Detect which cell encompasses the target text, then output its [x, y] center coordinate. 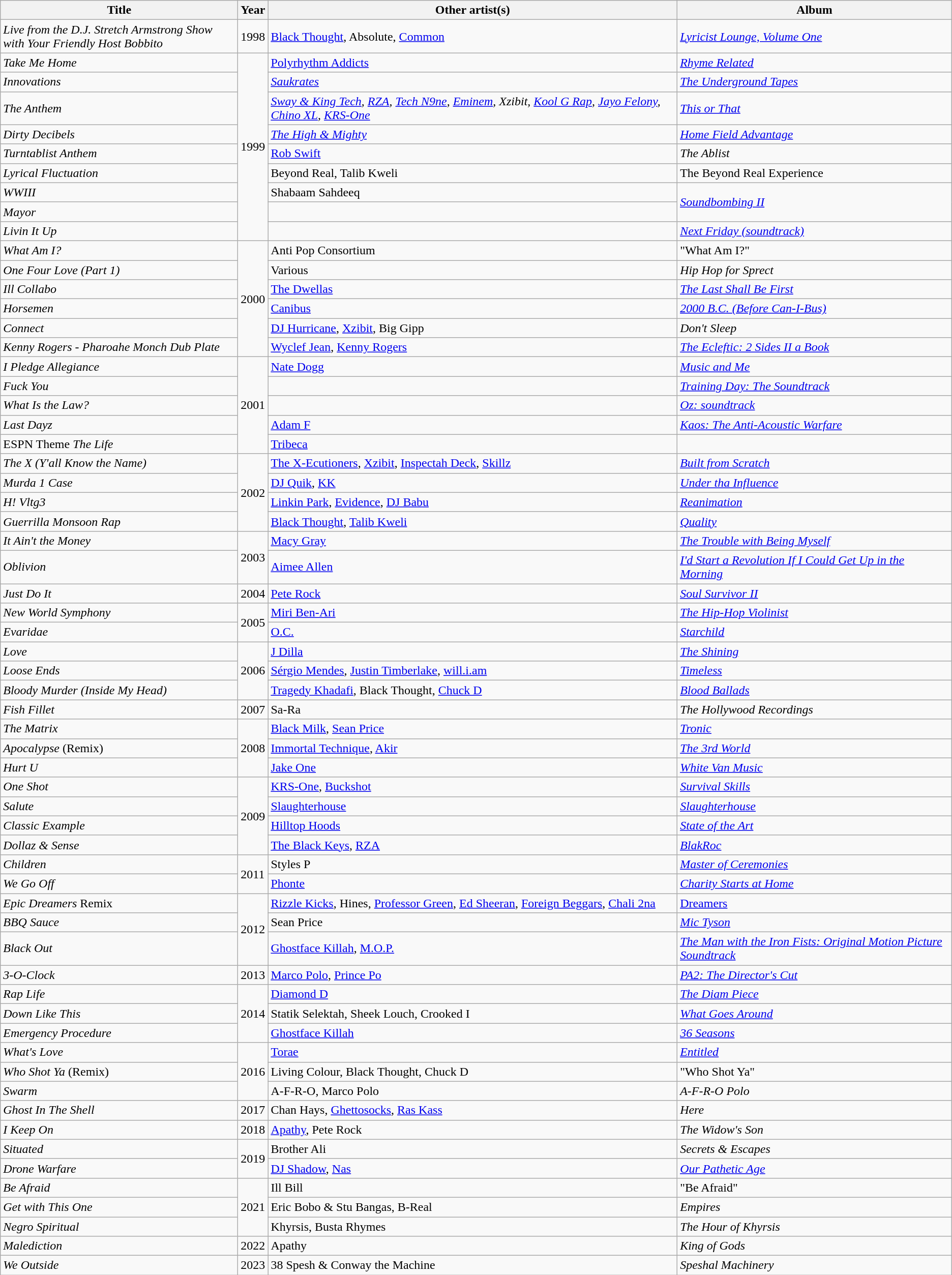
The X-Ecutioners, Xzibit, Inspectah Deck, Skillz [473, 463]
The Matrix [119, 729]
Swarm [119, 1091]
Here [815, 1110]
Get with This One [119, 1207]
Torae [473, 1052]
Ill Bill [473, 1188]
Survival Skills [815, 787]
The X (Y'all Know the Name) [119, 463]
2016 [253, 1072]
A-F-R-O, Marco Polo [473, 1091]
Built from Scratch [815, 463]
Charity Starts at Home [815, 883]
Soul Survivor II [815, 594]
Quality [815, 521]
What Am I? [119, 250]
Statik Selektah, Sheek Louch, Crooked I [473, 1014]
Oblivion [119, 567]
The Trouble with Being Myself [815, 541]
Pete Rock [473, 594]
Miri Ben-Ari [473, 613]
Rap Life [119, 994]
Lyricist Lounge, Volume One [815, 37]
It Ain't the Money [119, 541]
White Van Music [815, 767]
Classic Example [119, 825]
"Who Shot Ya" [815, 1072]
Ghostface Killah, M.O.P. [473, 949]
Fuck You [119, 386]
What Goes Around [815, 1014]
Emergency Procedure [119, 1033]
Saukrates [473, 82]
2003 [253, 557]
What's Love [119, 1052]
A-F-R-O Polo [815, 1091]
Immortal Technique, Akir [473, 748]
ESPN Theme The Life [119, 444]
BBQ Sauce [119, 923]
Malediction [119, 1246]
Empires [815, 1207]
38 Spesh & Conway the Machine [473, 1265]
Be Afraid [119, 1188]
Brother Ali [473, 1149]
PA2: The Director's Cut [815, 975]
Guerrilla Monsoon Rap [119, 521]
This or That [815, 108]
1998 [253, 37]
Horsemen [119, 309]
I'd Start a Revolution If I Could Get Up in the Morning [815, 567]
Live from the D.J. Stretch Armstrong Show with Your Friendly Host Bobbito [119, 37]
"What Am I?" [815, 250]
Secrets & Escapes [815, 1149]
Tronic [815, 729]
J Dilla [473, 651]
Marco Polo, Prince Po [473, 975]
The Shining [815, 651]
Dreamers [815, 903]
Last Dayz [119, 425]
Ill Collabo [119, 289]
Lyrical Fluctuation [119, 173]
Living Colour, Black Thought, Chuck D [473, 1072]
2019 [253, 1159]
Master of Ceremonies [815, 864]
Love [119, 651]
Salute [119, 806]
Canibus [473, 309]
Entitled [815, 1052]
Nate Dogg [473, 367]
2018 [253, 1130]
Sa-Ra [473, 709]
The Hollywood Recordings [815, 709]
2009 [253, 816]
2008 [253, 748]
Kenny Rogers - Pharoahe Monch Dub Plate [119, 347]
Apathy, Pete Rock [473, 1130]
The Hip-Hop Violinist [815, 613]
2021 [253, 1207]
The Hour of Khyrsis [815, 1226]
Eric Bobo & Stu Bangas, B-Real [473, 1207]
Title [119, 10]
Connect [119, 328]
I Keep On [119, 1130]
Rob Swift [473, 154]
2013 [253, 975]
Negro Spiritual [119, 1226]
Murda 1 Case [119, 483]
Linkin Park, Evidence, DJ Babu [473, 502]
2017 [253, 1110]
Blood Ballads [815, 690]
Polyrhythm Addicts [473, 63]
Mic Tyson [815, 923]
2023 [253, 1265]
Down Like This [119, 1014]
Diamond D [473, 994]
Who Shot Ya (Remix) [119, 1072]
Black Thought, Talib Kweli [473, 521]
The Diam Piece [815, 994]
Speshal Machinery [815, 1265]
One Shot [119, 787]
Beyond Real, Talib Kweli [473, 173]
Black Milk, Sean Price [473, 729]
Adam F [473, 425]
The High & Mighty [473, 134]
Chan Hays, Ghettosocks, Ras Kass [473, 1110]
Turntablist Anthem [119, 154]
Black Thought, Absolute, Common [473, 37]
Hip Hop for Sprect [815, 270]
Jake One [473, 767]
Oz: soundtrack [815, 405]
Wyclef Jean, Kenny Rogers [473, 347]
The Underground Tapes [815, 82]
Various [473, 270]
2011 [253, 874]
Mayor [119, 212]
Bloody Murder (Inside My Head) [119, 690]
Hurt U [119, 767]
1999 [253, 147]
2012 [253, 929]
The Dwellas [473, 289]
DJ Shadow, Nas [473, 1168]
Apocalypse (Remix) [119, 748]
2007 [253, 709]
Innovations [119, 82]
Livin It Up [119, 231]
O.C. [473, 632]
One Four Love (Part 1) [119, 270]
2001 [253, 405]
KRS-One, Buckshot [473, 787]
BlakRoc [815, 845]
Ghost In The Shell [119, 1110]
Sway & King Tech, RZA, Tech N9ne, Eminem, Xzibit, Kool G Rap, Jayo Felony, Chino XL, KRS-One [473, 108]
Just Do It [119, 594]
Don't Sleep [815, 328]
Dirty Decibels [119, 134]
Fish Fillet [119, 709]
Children [119, 864]
The Anthem [119, 108]
Take Me Home [119, 63]
2000 B.C. (Before Can-I-Bus) [815, 309]
Next Friday (soundtrack) [815, 231]
2000 [253, 299]
I Pledge Allegiance [119, 367]
Music and Me [815, 367]
We Go Off [119, 883]
Tribeca [473, 444]
Other artist(s) [473, 10]
State of the Art [815, 825]
Dollaz & Sense [119, 845]
2014 [253, 1014]
Reanimation [815, 502]
The Ecleftic: 2 Sides II a Book [815, 347]
Situated [119, 1149]
Ghostface Killah [473, 1033]
Sérgio Mendes, Justin Timberlake, will.i.am [473, 671]
Apathy [473, 1246]
Under tha Influence [815, 483]
The Black Keys, RZA [473, 845]
Tragedy Khadafi, Black Thought, Chuck D [473, 690]
"Be Afraid" [815, 1188]
We Outside [119, 1265]
Styles P [473, 864]
2022 [253, 1246]
Album [815, 10]
The Widow's Son [815, 1130]
King of Gods [815, 1246]
Aimee Allen [473, 567]
Macy Gray [473, 541]
2004 [253, 594]
Phonte [473, 883]
DJ Hurricane, Xzibit, Big Gipp [473, 328]
What Is the Law? [119, 405]
Loose Ends [119, 671]
2006 [253, 671]
Kaos: The Anti-Acoustic Warfare [815, 425]
The Man with the Iron Fists: Original Motion Picture Soundtrack [815, 949]
The 3rd World [815, 748]
2002 [253, 492]
2005 [253, 622]
Epic Dreamers Remix [119, 903]
Our Pathetic Age [815, 1168]
3-O-Clock [119, 975]
New World Symphony [119, 613]
H! Vltg3 [119, 502]
Timeless [815, 671]
Black Out [119, 949]
Home Field Advantage [815, 134]
The Last Shall Be First [815, 289]
Training Day: The Soundtrack [815, 386]
The Beyond Real Experience [815, 173]
36 Seasons [815, 1033]
Drone Warfare [119, 1168]
Starchild [815, 632]
Rhyme Related [815, 63]
DJ Quik, KK [473, 483]
Hilltop Hoods [473, 825]
The Ablist [815, 154]
Evaridae [119, 632]
Khyrsis, Busta Rhymes [473, 1226]
WWIII [119, 192]
Shabaam Sahdeeq [473, 192]
Year [253, 10]
Soundbombing II [815, 202]
Anti Pop Consortium [473, 250]
Sean Price [473, 923]
Rizzle Kicks, Hines, Professor Green, Ed Sheeran, Foreign Beggars, Chali 2na [473, 903]
